Scan for the cell matching the given text and deliver its [x, y] coordinate at center. 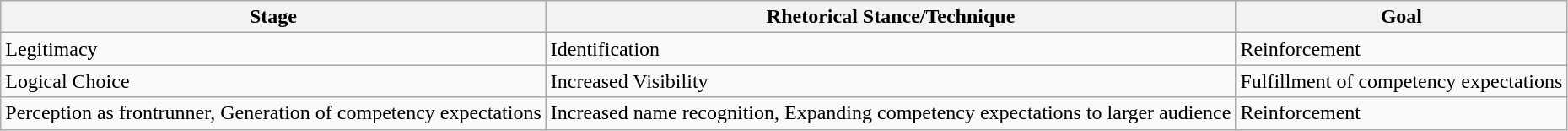
Identification [891, 49]
Stage [273, 17]
Perception as frontrunner, Generation of competency expectations [273, 113]
Increased Visibility [891, 81]
Fulfillment of competency expectations [1402, 81]
Rhetorical Stance/Technique [891, 17]
Logical Choice [273, 81]
Goal [1402, 17]
Increased name recognition, Expanding competency expectations to larger audience [891, 113]
Legitimacy [273, 49]
